Detect which cell encompasses the target text, then output its (x, y) center coordinate. 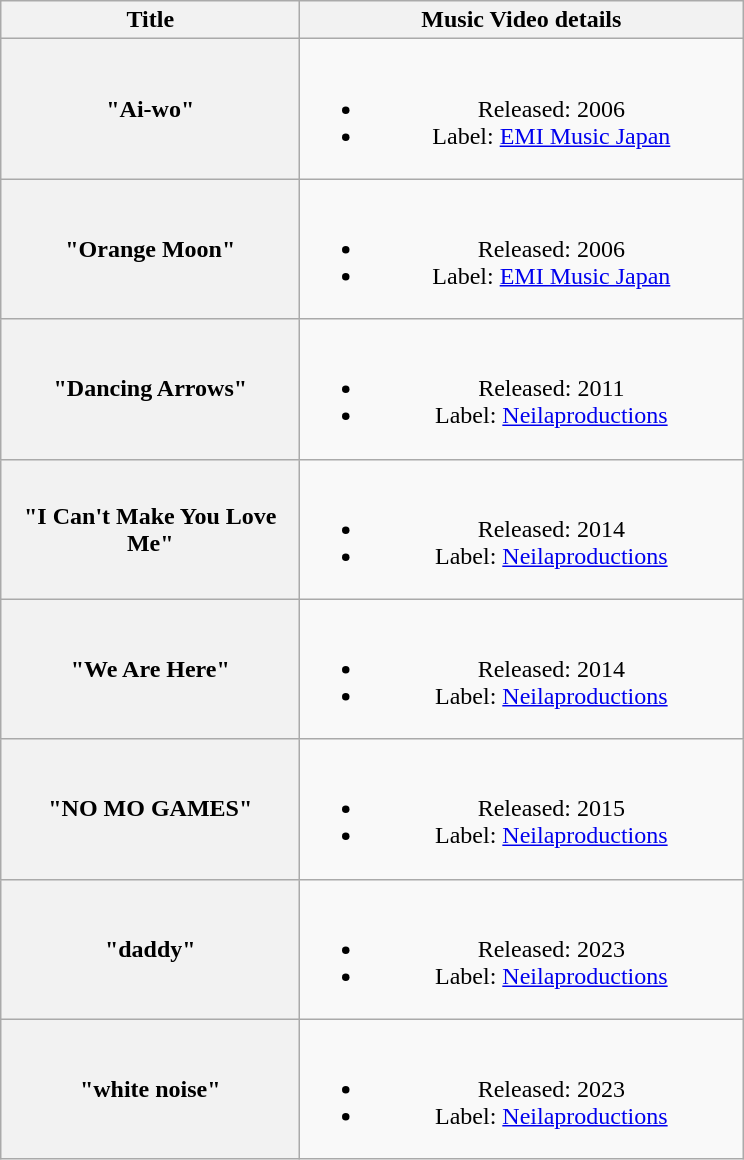
Released: 2015Label: Neilaproductions (522, 809)
"Ai-wo" (150, 109)
"Orange Moon" (150, 249)
Released: 2011Label: Neilaproductions (522, 389)
Title (150, 20)
"I Can't Make You Love Me" (150, 529)
"We Are Here" (150, 669)
Music Video details (522, 20)
"daddy" (150, 949)
"white noise" (150, 1089)
"NO MO GAMES" (150, 809)
"Dancing Arrows" (150, 389)
